Capture the cell that displays the provided text and extract its (X, Y) central coordinate. 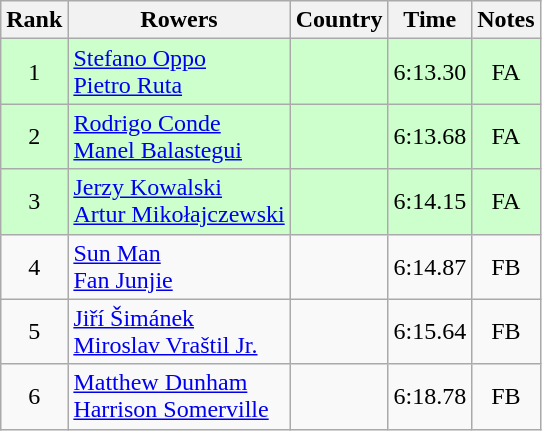
2 (34, 136)
Matthew DunhamHarrison Somerville (179, 396)
3 (34, 202)
Notes (506, 20)
Rodrigo CondeManel Balastegui (179, 136)
6:14.15 (430, 202)
6:13.30 (430, 72)
Stefano OppoPietro Ruta (179, 72)
Rank (34, 20)
1 (34, 72)
6:13.68 (430, 136)
5 (34, 332)
Jiří ŠimánekMiroslav Vraštil Jr. (179, 332)
Sun ManFan Junjie (179, 266)
Country (339, 20)
6:14.87 (430, 266)
Time (430, 20)
6 (34, 396)
Rowers (179, 20)
6:15.64 (430, 332)
4 (34, 266)
6:18.78 (430, 396)
Jerzy KowalskiArtur Mikołajczewski (179, 202)
